Scan for the cell matching the given text and deliver its (X, Y) coordinate at center. 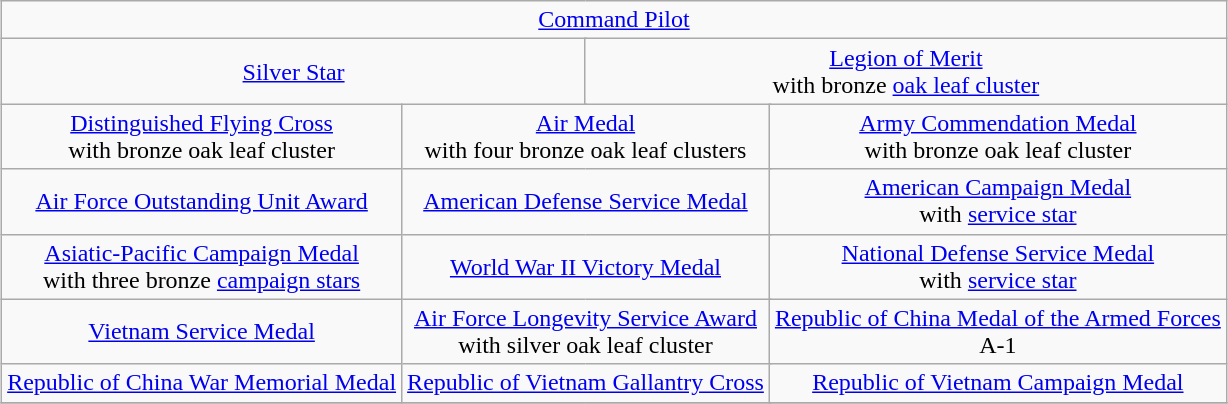
Republic of Vietnam Gallantry Cross (586, 383)
World War II Victory Medal (586, 266)
Command Pilot (614, 20)
Army Commendation Medalwith bronze oak leaf cluster (998, 136)
Air Force Longevity Service Awardwith silver oak leaf cluster (586, 332)
Vietnam Service Medal (202, 332)
Distinguished Flying Crosswith bronze oak leaf cluster (202, 136)
Republic of China War Memorial Medal (202, 383)
American Campaign Medalwith service star (998, 202)
Silver Star (294, 72)
Republic of China Medal of the Armed ForcesA-1 (998, 332)
National Defense Service Medalwith service star (998, 266)
Air Medalwith four bronze oak leaf clusters (586, 136)
Air Force Outstanding Unit Award (202, 202)
Legion of Meritwith bronze oak leaf cluster (906, 72)
American Defense Service Medal (586, 202)
Asiatic-Pacific Campaign Medalwith three bronze campaign stars (202, 266)
Republic of Vietnam Campaign Medal (998, 383)
